Return the [x, y] coordinate for the center point of the cell that contains the specified text.  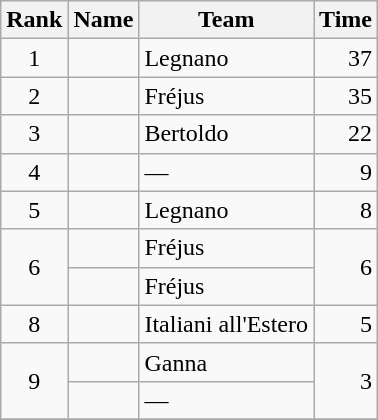
22 [346, 134]
Ganna [226, 362]
Team [226, 20]
4 [34, 172]
Bertoldo [226, 134]
Name [104, 20]
Time [346, 20]
1 [34, 58]
Italiani all'Estero [226, 324]
37 [346, 58]
Rank [34, 20]
2 [34, 96]
35 [346, 96]
